From the cell containing the given text, extract its center point as (X, Y) coordinate. 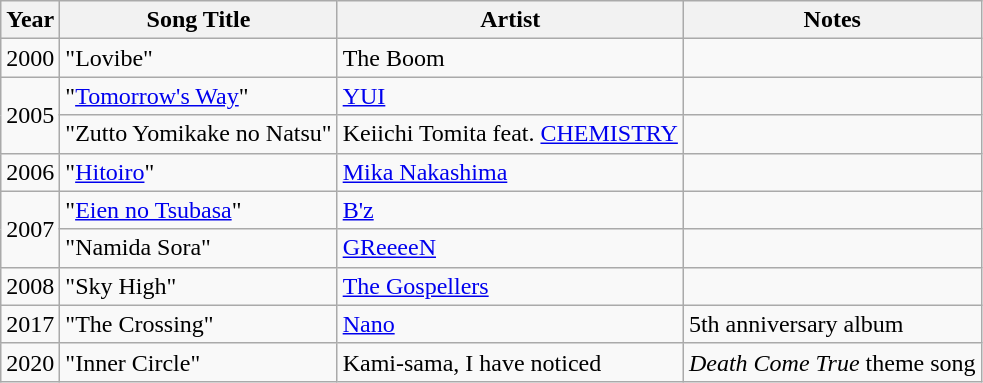
Year (30, 20)
2008 (30, 286)
Mika Nakashima (510, 172)
5th anniversary album (832, 324)
2005 (30, 115)
2006 (30, 172)
Artist (510, 20)
Kami-sama, I have noticed (510, 362)
Keiichi Tomita feat. CHEMISTRY (510, 134)
2000 (30, 58)
"Namida Sora" (198, 248)
GReeeeN (510, 248)
"Lovibe" (198, 58)
B'z (510, 210)
"Zutto Yomikake no Natsu" (198, 134)
"The Crossing" (198, 324)
2007 (30, 229)
YUI (510, 96)
The Boom (510, 58)
"Sky High" (198, 286)
"Tomorrow's Way" (198, 96)
Death Come True theme song (832, 362)
2020 (30, 362)
"Eien no Tsubasa" (198, 210)
"Inner Circle" (198, 362)
Nano (510, 324)
Song Title (198, 20)
"Hitoiro" (198, 172)
2017 (30, 324)
Notes (832, 20)
The Gospellers (510, 286)
